For the text-containing cell, return its midpoint in (X, Y) coordinate format. 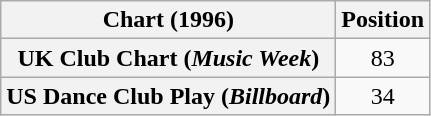
Position (383, 20)
Chart (1996) (168, 20)
UK Club Chart (Music Week) (168, 58)
83 (383, 58)
34 (383, 96)
US Dance Club Play (Billboard) (168, 96)
